For the text-containing cell, return its midpoint in [X, Y] coordinate format. 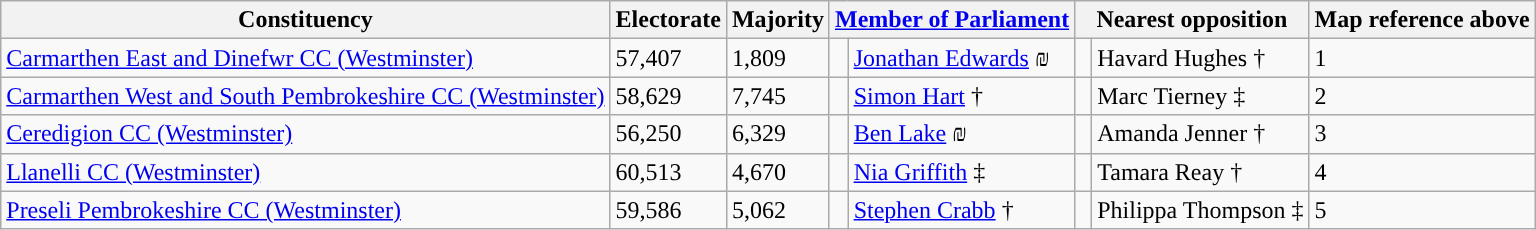
Carmarthen East and Dinefwr CC (Westminster) [306, 58]
Preseli Pembrokeshire CC (Westminster) [306, 210]
Jonathan Edwards ₪ [962, 58]
Carmarthen West and South Pembrokeshire CC (Westminster) [306, 96]
7,745 [778, 96]
Tamara Reay † [1200, 172]
Havard Hughes † [1200, 58]
3 [1422, 134]
1,809 [778, 58]
Stephen Crabb † [962, 210]
Simon Hart † [962, 96]
60,513 [668, 172]
5,062 [778, 210]
Philippa Thompson ‡ [1200, 210]
2 [1422, 96]
58,629 [668, 96]
Nearest opposition [1192, 20]
4 [1422, 172]
57,407 [668, 58]
Amanda Jenner † [1200, 134]
1 [1422, 58]
56,250 [668, 134]
Nia Griffith ‡ [962, 172]
Majority [778, 20]
5 [1422, 210]
6,329 [778, 134]
Llanelli CC (Westminster) [306, 172]
4,670 [778, 172]
Electorate [668, 20]
Ceredigion CC (Westminster) [306, 134]
Ben Lake ₪ [962, 134]
Member of Parliament [952, 20]
Constituency [306, 20]
59,586 [668, 210]
Map reference above [1422, 20]
Marc Tierney ‡ [1200, 96]
